Extract the (x, y) coordinate from the center of the cell holding the provided text.  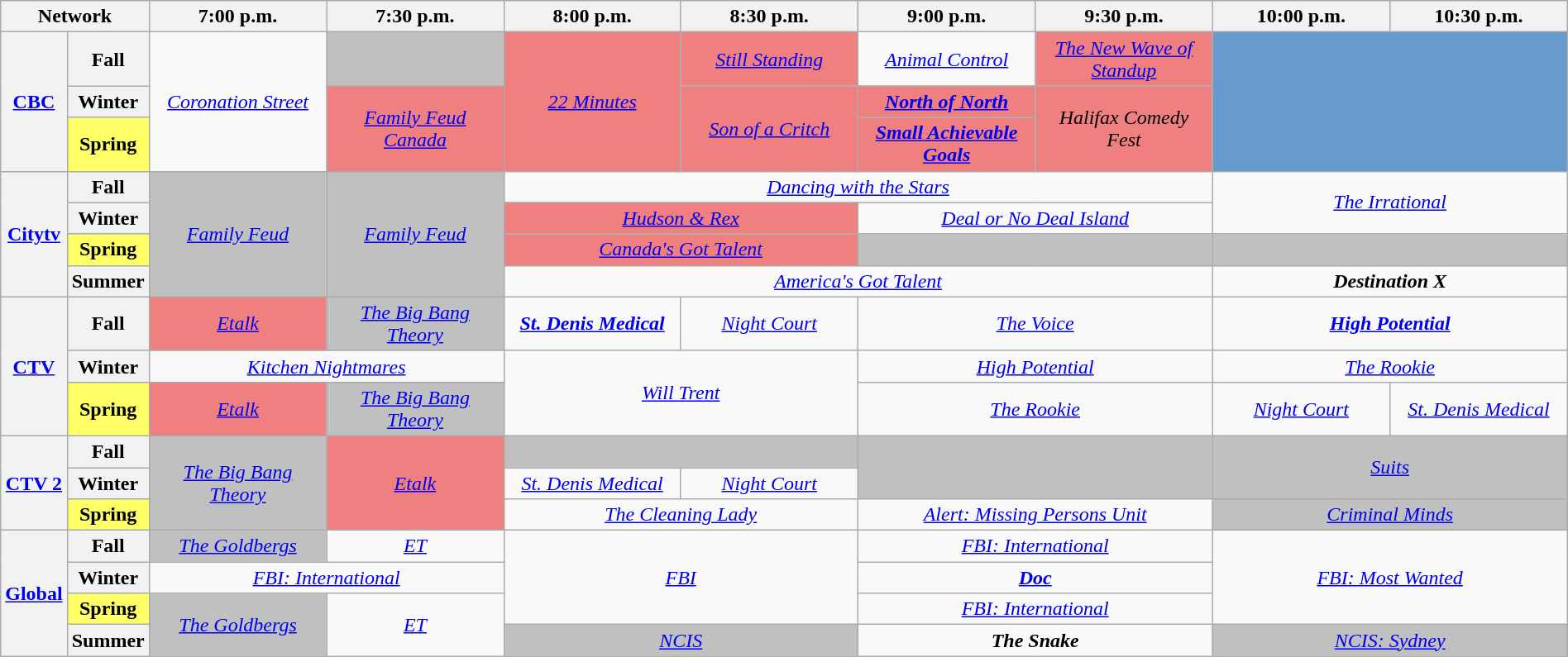
Animal Control (946, 60)
Suits (1389, 467)
America's Got Talent (858, 281)
Family Feud Canada (415, 129)
Halifax Comedy Fest (1124, 129)
Dancing with the Stars (858, 187)
CTV (34, 366)
The Snake (1035, 640)
North of North (946, 102)
Deal or No Deal Island (1035, 218)
7:30 p.m. (415, 17)
The Irrational (1389, 202)
8:00 p.m. (592, 17)
22 Minutes (592, 102)
The New Wave of Standup (1124, 60)
9:00 p.m. (946, 17)
Coronation Street (238, 102)
Alert: Missing Persons Unit (1035, 515)
Still Standing (769, 60)
Will Trent (681, 393)
Kitchen Nightmares (326, 366)
Citytv (34, 234)
Global (34, 593)
CBC (34, 102)
9:30 p.m. (1124, 17)
7:00 p.m. (238, 17)
Destination X (1389, 281)
10:30 p.m. (1479, 17)
The Cleaning Lady (681, 515)
Hudson & Rex (681, 218)
FBI (681, 578)
Network (74, 17)
Son of a Critch (769, 129)
Criminal Minds (1389, 515)
Canada's Got Talent (681, 250)
Doc (1035, 578)
NCIS: Sydney (1389, 640)
The Voice (1035, 324)
NCIS (681, 640)
Small Achievable Goals (946, 144)
CTV 2 (34, 483)
FBI: Most Wanted (1389, 578)
10:00 p.m. (1302, 17)
8:30 p.m. (769, 17)
